Return (X, Y) of the center of cell containing provided text 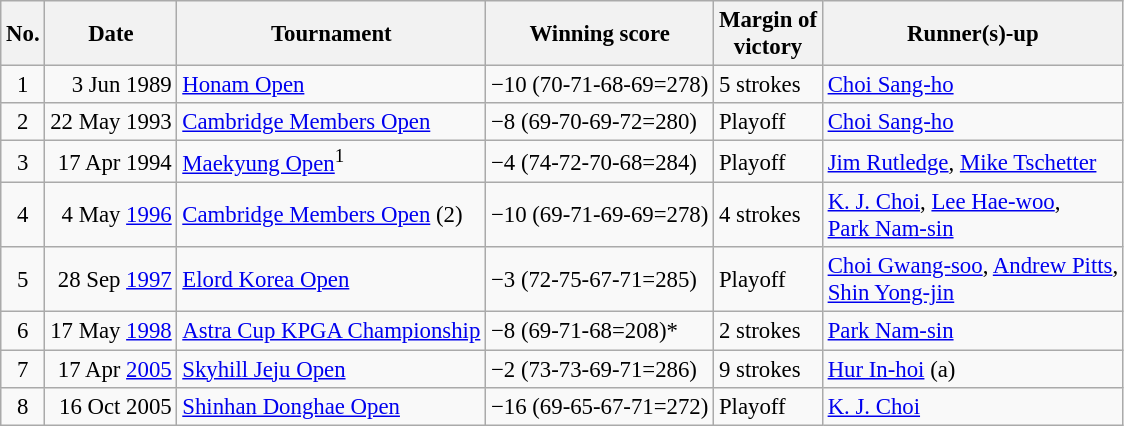
3 Jun 1989 (111, 85)
K. J. Choi, Lee Hae-woo, Park Nam-sin (972, 216)
Tournament (332, 34)
Winning score (600, 34)
−10 (70-71-68-69=278) (600, 85)
−8 (69-70-69-72=280) (600, 122)
1 (23, 85)
Shinhan Donghae Open (332, 406)
5 (23, 280)
Date (111, 34)
Maekyung Open1 (332, 162)
3 (23, 162)
−10 (69-71-69-69=278) (600, 216)
Cambridge Members Open (332, 122)
Skyhill Jeju Open (332, 369)
4 (23, 216)
17 Apr 2005 (111, 369)
28 Sep 1997 (111, 280)
Jim Rutledge, Mike Tschetter (972, 162)
Margin ofvictory (768, 34)
9 strokes (768, 369)
Astra Cup KPGA Championship (332, 331)
17 May 1998 (111, 331)
5 strokes (768, 85)
2 (23, 122)
7 (23, 369)
Cambridge Members Open (2) (332, 216)
Runner(s)-up (972, 34)
4 May 1996 (111, 216)
Elord Korea Open (332, 280)
−16 (69-65-67-71=272) (600, 406)
Choi Gwang-soo, Andrew Pitts, Shin Yong-jin (972, 280)
6 (23, 331)
−3 (72-75-67-71=285) (600, 280)
K. J. Choi (972, 406)
16 Oct 2005 (111, 406)
−2 (73-73-69-71=286) (600, 369)
2 strokes (768, 331)
Park Nam-sin (972, 331)
−4 (74-72-70-68=284) (600, 162)
4 strokes (768, 216)
22 May 1993 (111, 122)
17 Apr 1994 (111, 162)
8 (23, 406)
Hur In-hoi (a) (972, 369)
−8 (69-71-68=208)* (600, 331)
Honam Open (332, 85)
No. (23, 34)
